Identify which cell holds the provided text, then report its [x, y] central coordinate. 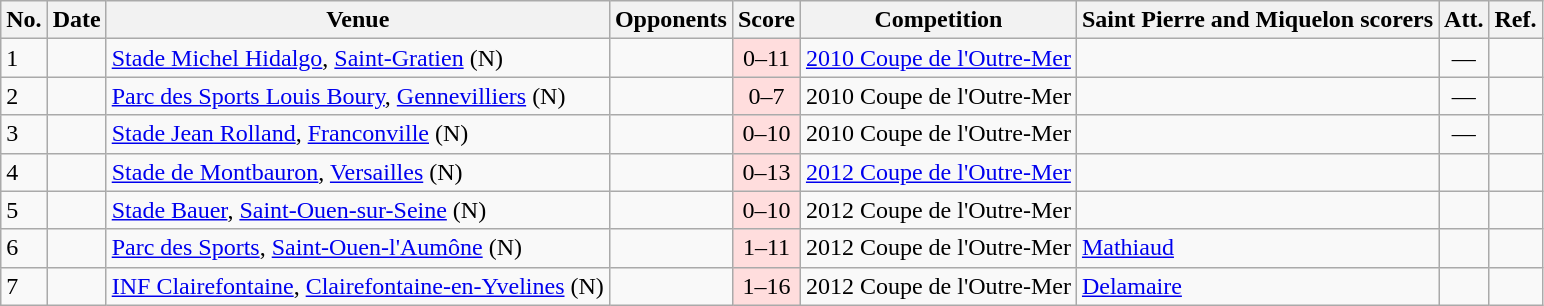
7 [24, 286]
Stade Michel Hidalgo, Saint-Gratien (N) [358, 58]
1–11 [766, 248]
6 [24, 248]
Opponents [670, 20]
3 [24, 134]
1 [24, 58]
5 [24, 210]
1–16 [766, 286]
Date [76, 20]
0–11 [766, 58]
2 [24, 96]
Saint Pierre and Miquelon scorers [1257, 20]
Stade Jean Rolland, Franconville (N) [358, 134]
Mathiaud [1257, 248]
Ref. [1516, 20]
0–7 [766, 96]
Score [766, 20]
Delamaire [1257, 286]
Stade Bauer, Saint-Ouen-sur-Seine (N) [358, 210]
Competition [938, 20]
0–13 [766, 172]
Att. [1464, 20]
Parc des Sports Louis Boury, Gennevilliers (N) [358, 96]
Venue [358, 20]
INF Clairefontaine, Clairefontaine-en-Yvelines (N) [358, 286]
Parc des Sports, Saint-Ouen-l'Aumône (N) [358, 248]
Stade de Montbauron, Versailles (N) [358, 172]
No. [24, 20]
4 [24, 172]
